Scan for the cell matching the given text and deliver its (X, Y) coordinate at center. 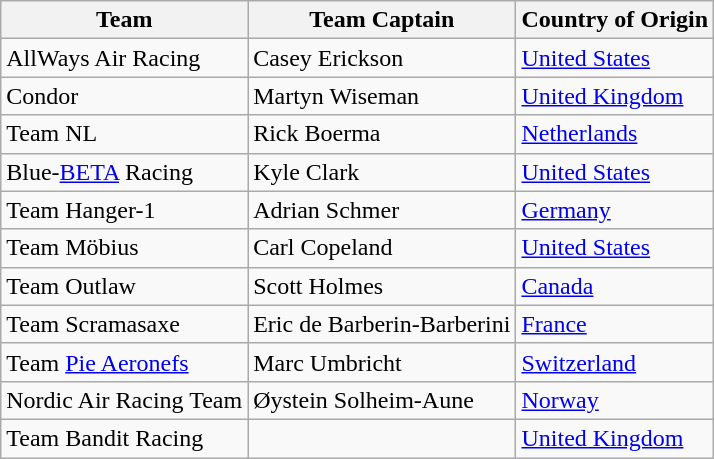
Blue-BETA Racing (124, 172)
Team Möbius (124, 248)
Canada (615, 286)
Martyn Wiseman (382, 96)
Casey Erickson (382, 58)
Øystein Solheim-Aune (382, 400)
Team NL (124, 134)
Norway (615, 400)
AllWays Air Racing (124, 58)
Rick Boerma (382, 134)
Team (124, 20)
Condor (124, 96)
Kyle Clark (382, 172)
Netherlands (615, 134)
Adrian Schmer (382, 210)
Team Scramasaxe (124, 324)
Scott Holmes (382, 286)
Eric de Barberin-Barberini (382, 324)
Germany (615, 210)
Carl Copeland (382, 248)
Nordic Air Racing Team (124, 400)
Country of Origin (615, 20)
Team Captain (382, 20)
Team Bandit Racing (124, 438)
Team Pie Aeronefs (124, 362)
France (615, 324)
Team Outlaw (124, 286)
Team Hanger-1 (124, 210)
Switzerland (615, 362)
Marc Umbricht (382, 362)
